Provide the (x, y) coordinate of the cell's center where the given text is located.  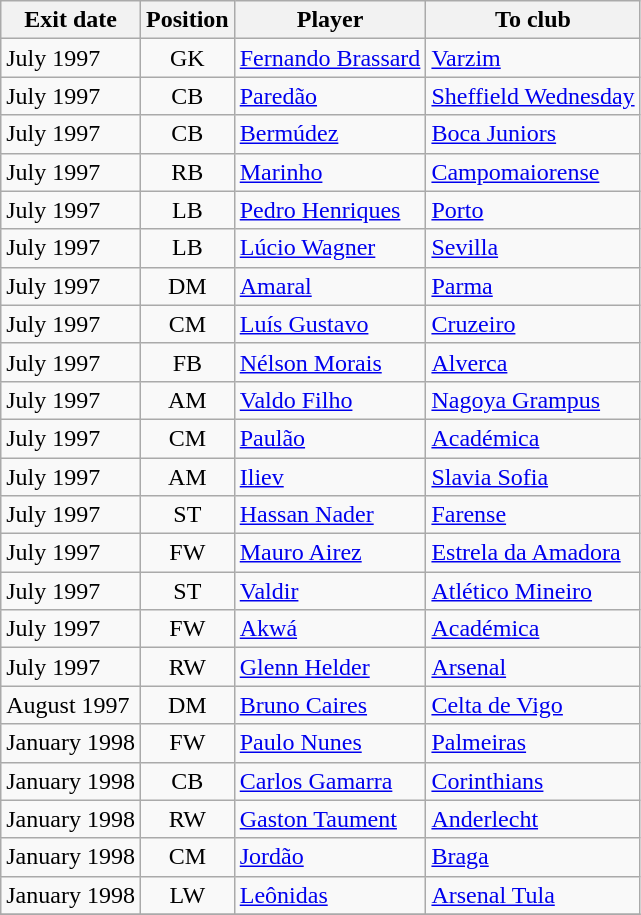
August 1997 (71, 705)
Gaston Taument (330, 819)
Amaral (330, 286)
Marinho (330, 172)
Parma (533, 286)
Atlético Mineiro (533, 591)
Hassan Nader (330, 515)
Sevilla (533, 248)
Fernando Brassard (330, 58)
Paulão (330, 438)
Position (187, 20)
Mauro Airez (330, 553)
Palmeiras (533, 743)
Braga (533, 857)
Slavia Sofia (533, 477)
Arsenal Tula (533, 895)
Nagoya Grampus (533, 400)
Nélson Morais (330, 362)
RB (187, 172)
Paulo Nunes (330, 743)
Campomaiorense (533, 172)
Anderlecht (533, 819)
Leônidas (330, 895)
Porto (533, 210)
Corinthians (533, 781)
Alverca (533, 362)
GK (187, 58)
Varzim (533, 58)
Valdo Filho (330, 400)
Glenn Helder (330, 667)
Luís Gustavo (330, 324)
Jordão (330, 857)
To club (533, 20)
Cruzeiro (533, 324)
Boca Juniors (533, 134)
Player (330, 20)
Sheffield Wednesday (533, 96)
Bruno Caires (330, 705)
Lúcio Wagner (330, 248)
Akwá (330, 629)
Bermúdez (330, 134)
Farense (533, 515)
Estrela da Amadora (533, 553)
Paredão (330, 96)
Exit date (71, 20)
Carlos Gamarra (330, 781)
LW (187, 895)
Valdir (330, 591)
Arsenal (533, 667)
Pedro Henriques (330, 210)
FB (187, 362)
Celta de Vigo (533, 705)
Iliev (330, 477)
